Return [x, y] of the center of cell containing provided text 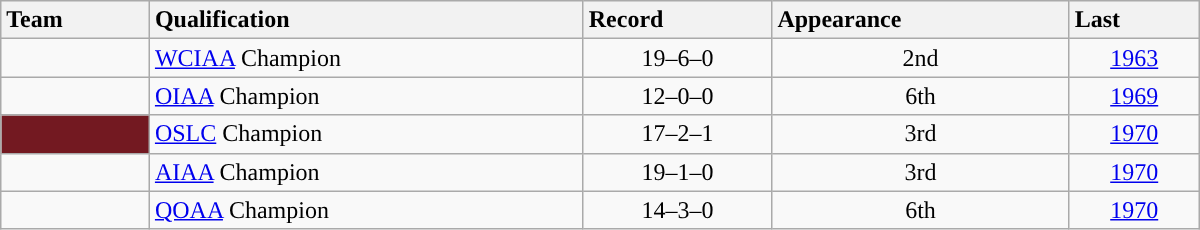
19–6–0 [678, 58]
Last [1134, 20]
Record [678, 20]
QOAA Champion [366, 210]
1963 [1134, 58]
Qualification [366, 20]
WCIAA Champion [366, 58]
OIAA Champion [366, 96]
17–2–1 [678, 134]
Team [76, 20]
14–3–0 [678, 210]
AIAA Champion [366, 172]
12–0–0 [678, 96]
OSLC Champion [366, 134]
2nd [920, 58]
19–1–0 [678, 172]
Appearance [920, 20]
1969 [1134, 96]
